For the text-containing cell, return its midpoint in (X, Y) coordinate format. 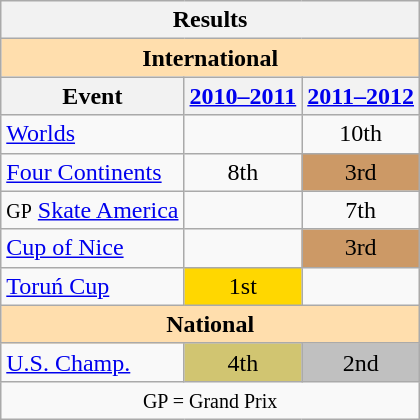
Results (210, 20)
2010–2011 (243, 96)
1st (243, 286)
GP = Grand Prix (210, 400)
Toruń Cup (92, 286)
International (210, 58)
7th (361, 210)
10th (361, 134)
Worlds (92, 134)
2011–2012 (361, 96)
8th (243, 172)
U.S. Champ. (92, 362)
2nd (361, 362)
4th (243, 362)
Event (92, 96)
Cup of Nice (92, 248)
Four Continents (92, 172)
GP Skate America (92, 210)
National (210, 324)
